Search for the cell housing the specified text and yield its (x, y) center coordinate. 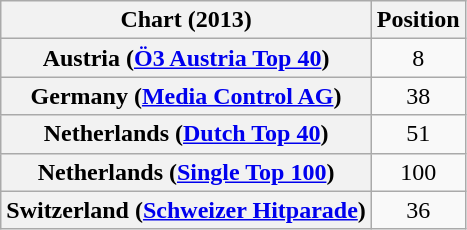
36 (418, 210)
100 (418, 172)
8 (418, 58)
38 (418, 96)
Germany (Media Control AG) (186, 96)
Switzerland (Schweizer Hitparade) (186, 210)
Netherlands (Single Top 100) (186, 172)
51 (418, 134)
Netherlands (Dutch Top 40) (186, 134)
Austria (Ö3 Austria Top 40) (186, 58)
Chart (2013) (186, 20)
Position (418, 20)
